Pinpoint the cell where the given text exists, returning its [X, Y] midpoint coordinate. 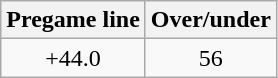
Pregame line [74, 20]
+44.0 [74, 58]
56 [210, 58]
Over/under [210, 20]
